Pinpoint the cell where the given text exists, returning its (X, Y) midpoint coordinate. 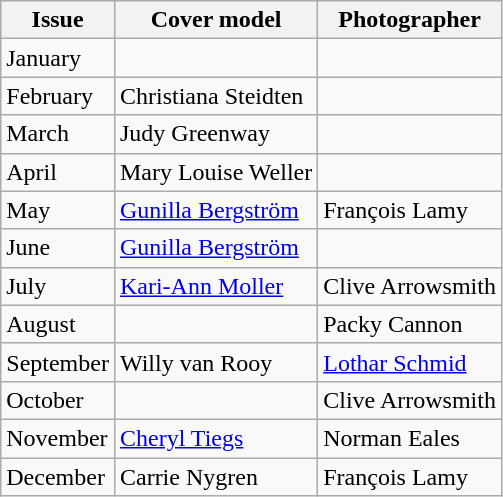
Norman Eales (410, 438)
August (58, 324)
Cover model (216, 20)
April (58, 172)
June (58, 248)
May (58, 210)
Willy van Rooy (216, 362)
Cheryl Tiegs (216, 438)
Issue (58, 20)
July (58, 286)
September (58, 362)
February (58, 96)
Kari-Ann Moller (216, 286)
December (58, 477)
Packy Cannon (410, 324)
Lothar Schmid (410, 362)
Mary Louise Weller (216, 172)
Carrie Nygren (216, 477)
Christiana Steidten (216, 96)
Photographer (410, 20)
January (58, 58)
October (58, 400)
March (58, 134)
November (58, 438)
Judy Greenway (216, 134)
